Provide the [X, Y] coordinate of the cell's center where the given text is located.  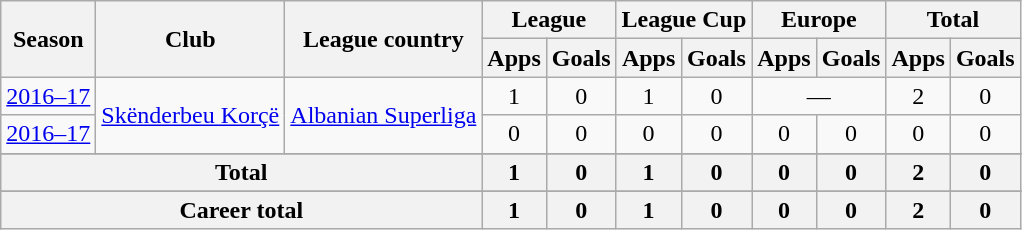
League country [384, 39]
Club [190, 39]
League [549, 20]
Season [48, 39]
Albanian Superliga [384, 115]
Career total [242, 210]
Europe [819, 20]
— [819, 96]
Skënderbeu Korçë [190, 115]
League Cup [684, 20]
